Locate the cell with the specified text and output its (X, Y) center coordinate. 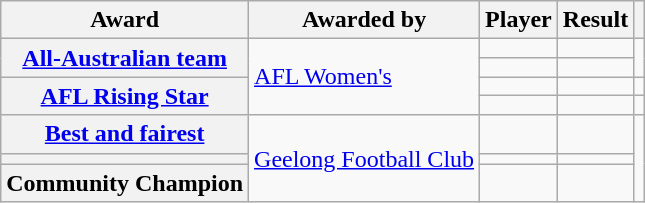
Best and fairest (125, 134)
Awarded by (364, 20)
AFL Rising Star (125, 96)
Geelong Football Club (364, 158)
Award (125, 20)
Player (519, 20)
AFL Women's (364, 77)
Result (595, 20)
All-Australian team (125, 58)
Community Champion (125, 183)
